Pinpoint the cell where the given text exists, returning its (X, Y) midpoint coordinate. 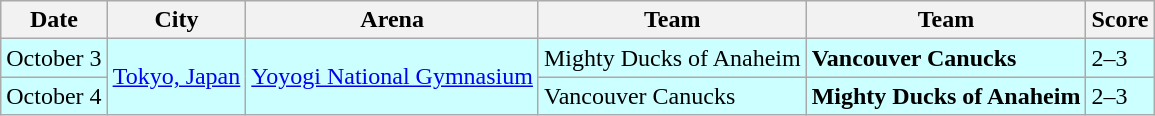
October 3 (54, 58)
Score (1120, 20)
Yoyogi National Gymnasium (392, 77)
Arena (392, 20)
Tokyo, Japan (176, 77)
October 4 (54, 96)
Date (54, 20)
City (176, 20)
